Locate the cell with the specified text and output its [X, Y] center coordinate. 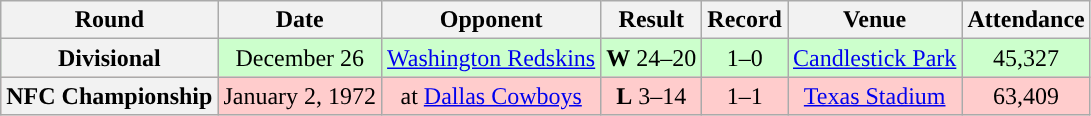
Date [300, 20]
January 2, 1972 [300, 96]
Attendance [1026, 20]
1–0 [745, 58]
Candlestick Park [875, 58]
December 26 [300, 58]
at Dallas Cowboys [492, 96]
Divisional [110, 58]
45,327 [1026, 58]
W 24–20 [652, 58]
63,409 [1026, 96]
Venue [875, 20]
Texas Stadium [875, 96]
Round [110, 20]
L 3–14 [652, 96]
Result [652, 20]
NFC Championship [110, 96]
Opponent [492, 20]
Record [745, 20]
Washington Redskins [492, 58]
1–1 [745, 96]
